Scan for the cell matching the given text and deliver its (x, y) coordinate at center. 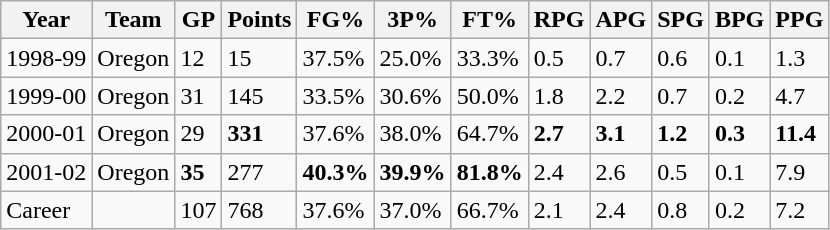
40.3% (336, 172)
1999-00 (46, 96)
APG (621, 20)
Year (46, 20)
2.6 (621, 172)
0.8 (681, 210)
331 (260, 134)
GP (198, 20)
35 (198, 172)
277 (260, 172)
0.3 (739, 134)
33.3% (490, 58)
SPG (681, 20)
2.7 (559, 134)
BPG (739, 20)
Team (134, 20)
2.1 (559, 210)
107 (198, 210)
37.5% (336, 58)
7.9 (800, 172)
768 (260, 210)
38.0% (412, 134)
2000-01 (46, 134)
50.0% (490, 96)
81.8% (490, 172)
11.4 (800, 134)
Career (46, 210)
PPG (800, 20)
1.8 (559, 96)
3.1 (621, 134)
7.2 (800, 210)
64.7% (490, 134)
1998-99 (46, 58)
Points (260, 20)
4.7 (800, 96)
66.7% (490, 210)
2.2 (621, 96)
29 (198, 134)
FT% (490, 20)
RPG (559, 20)
1.3 (800, 58)
0.6 (681, 58)
37.0% (412, 210)
2001-02 (46, 172)
3P% (412, 20)
12 (198, 58)
39.9% (412, 172)
145 (260, 96)
30.6% (412, 96)
15 (260, 58)
25.0% (412, 58)
31 (198, 96)
33.5% (336, 96)
1.2 (681, 134)
FG% (336, 20)
